Search for the cell housing the specified text and yield its (X, Y) center coordinate. 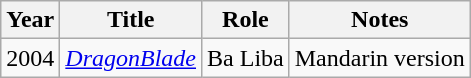
Title (131, 20)
2004 (30, 58)
Ba Liba (246, 58)
Year (30, 20)
Mandarin version (380, 58)
Notes (380, 20)
Role (246, 20)
DragonBlade (131, 58)
